Output the [x, y] coordinate of the center of the cell containing the given text.  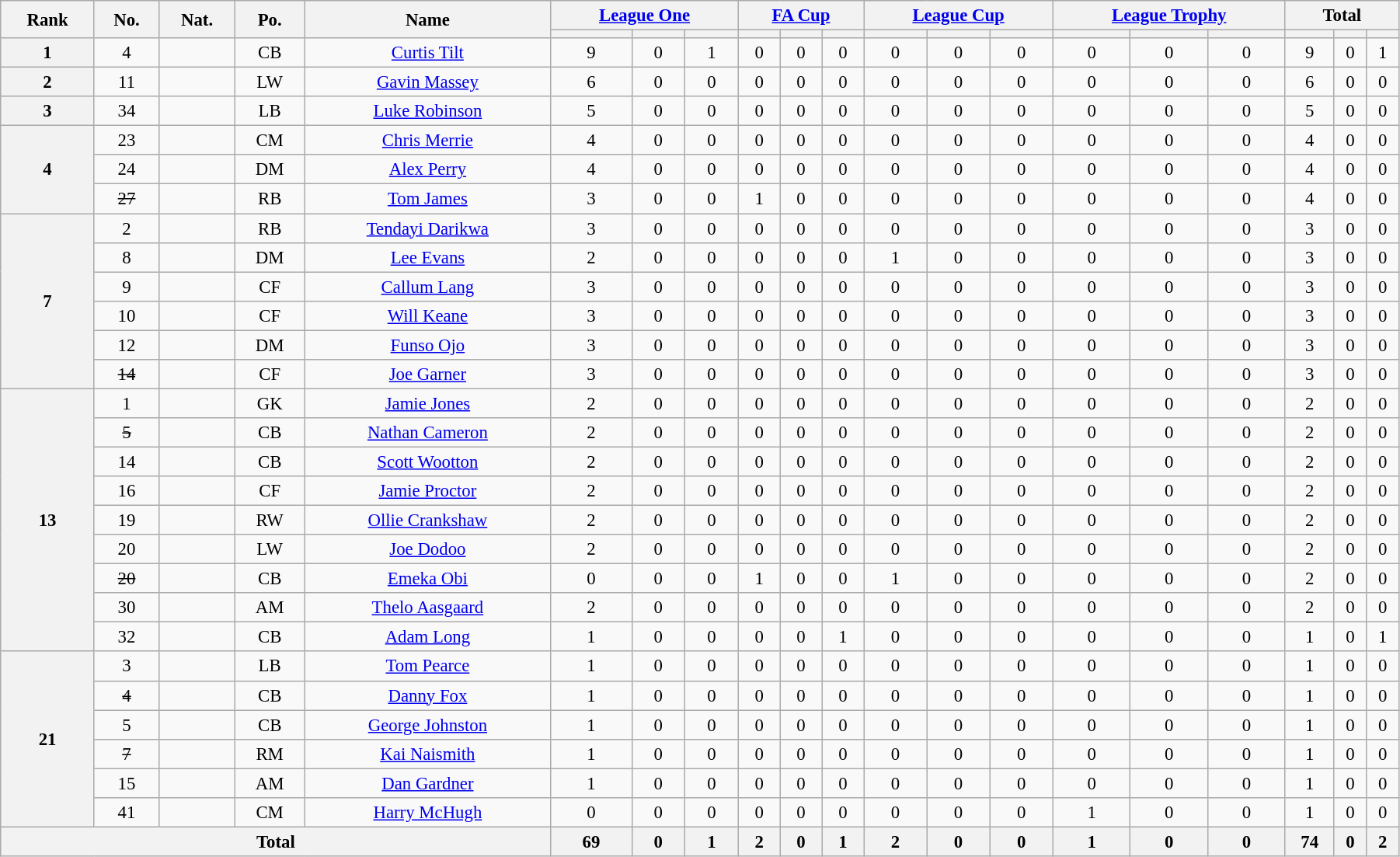
15 [126, 783]
Scott Wootton [427, 462]
Name [427, 19]
Thelo Aasgaard [427, 608]
24 [126, 170]
69 [591, 841]
Jamie Proctor [427, 491]
League Trophy [1168, 16]
Ollie Crankshaw [427, 521]
74 [1310, 841]
FA Cup [801, 16]
21 [48, 740]
RW [269, 521]
Tom Pearce [427, 667]
Rank [48, 19]
Harry McHugh [427, 813]
Luke Robinson [427, 111]
11 [126, 82]
Will Keane [427, 315]
Gavin Massey [427, 82]
10 [126, 315]
Joe Garner [427, 375]
Adam Long [427, 637]
League One [645, 16]
Tendayi Darikwa [427, 228]
30 [126, 608]
Nat. [197, 19]
RM [269, 754]
Jamie Jones [427, 403]
GK [269, 403]
No. [126, 19]
Joe Dodoo [427, 549]
16 [126, 491]
Emeka Obi [427, 579]
Callum Lang [427, 287]
Kai Naismith [427, 754]
Alex Perry [427, 170]
Nathan Cameron [427, 433]
Chris Merrie [427, 141]
George Johnston [427, 725]
27 [126, 199]
Danny Fox [427, 695]
League Cup [959, 16]
32 [126, 637]
19 [126, 521]
41 [126, 813]
Funso Ojo [427, 345]
12 [126, 345]
13 [48, 520]
Curtis Tilt [427, 53]
Dan Gardner [427, 783]
Tom James [427, 199]
34 [126, 111]
23 [126, 141]
Lee Evans [427, 257]
8 [126, 257]
Po. [269, 19]
